Extract the [x, y] coordinate from the center of the cell holding the provided text.  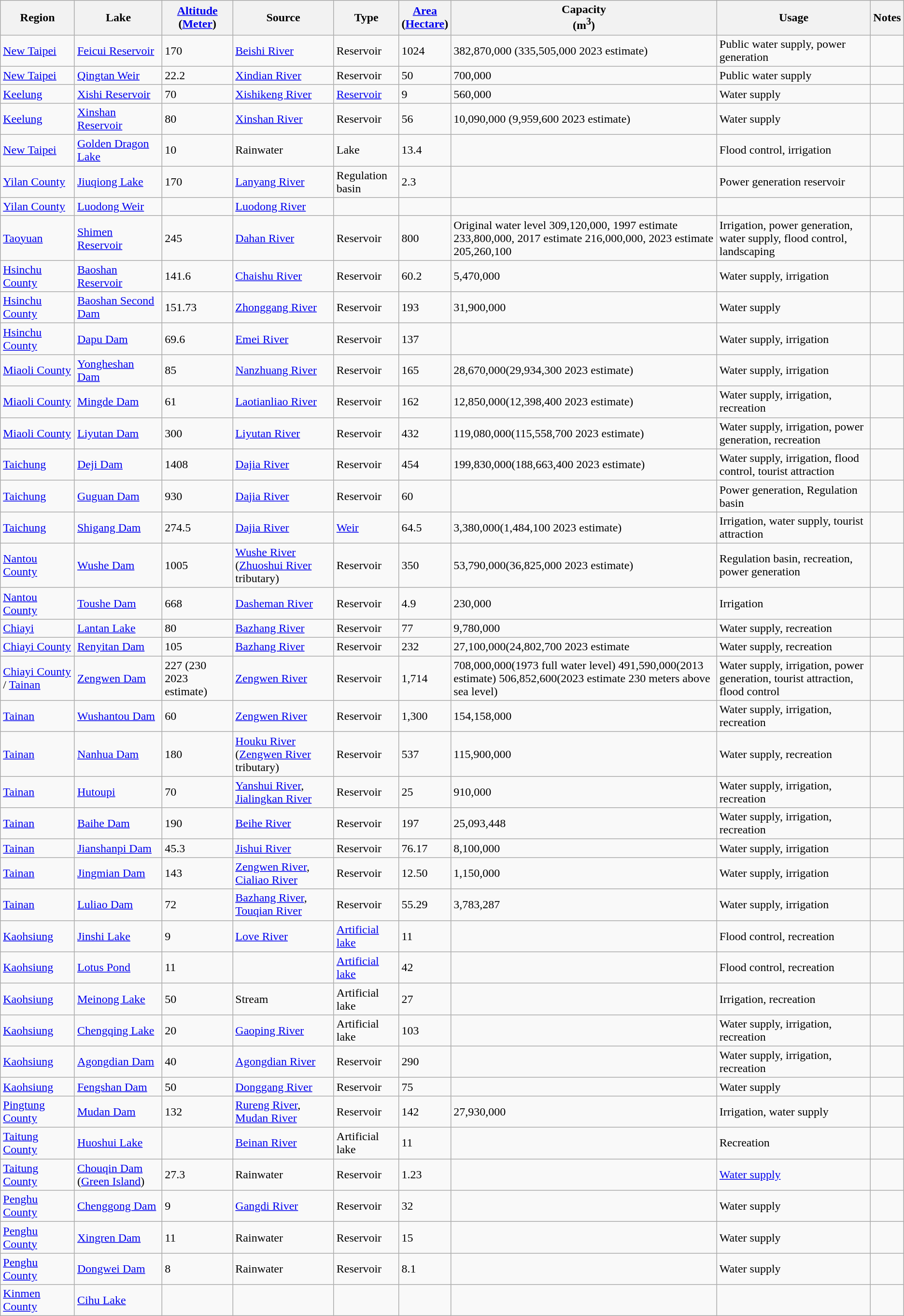
Houku River (Zengwen River tributary) [283, 754]
Water supply, irrigation, power generation, recreation [793, 433]
Zhonggang River [283, 307]
Mingde Dam [118, 402]
Toushe Dam [118, 603]
Kinmen County [38, 1301]
Wushe River (Zhuoshui River tributary) [283, 565]
40 [198, 1062]
22.2 [198, 75]
Power generation, Regulation basin [793, 496]
Laotianliao River [283, 402]
15 [425, 1238]
Jiuqiong Lake [118, 182]
Regulation basin [366, 182]
668 [198, 603]
Original water level 309,120,000, 1997 estimate 233,800,000, 2017 estimate 216,000,000, 2023 estimate 205,260,100 [584, 238]
Jinshi Lake [118, 936]
Liyutan Dam [118, 433]
Love River [283, 936]
Hutoupi [118, 792]
Xishikeng River [283, 94]
Wushantou Dam [118, 716]
85 [198, 370]
Area(Hectare) [425, 18]
Jishui River [283, 848]
2.3 [425, 182]
Public water supply [793, 75]
Deji Dam [118, 465]
132 [198, 1111]
Irrigation, power generation, water supply, flood control, landscaping [793, 238]
76.17 [425, 848]
197 [425, 823]
165 [425, 370]
708,000,000(1973 full water level) 491,590,000(2013 estimate) 506,852,600(2023 estimate 230 meters above sea level) [584, 678]
Beihe River [283, 823]
Taoyuan [38, 238]
69.6 [198, 339]
141.6 [198, 276]
Cihu Lake [118, 1301]
10 [198, 151]
227 (230 2023 estimate) [198, 678]
1,300 [425, 716]
Renyitan Dam [118, 647]
Lanyang River [283, 182]
13.4 [425, 151]
Xindian River [283, 75]
105 [198, 647]
31,900,000 [584, 307]
1,150,000 [584, 873]
Donggang River [283, 1087]
Rureng River, Mudan River [283, 1111]
60.2 [425, 276]
Shigang Dam [118, 528]
Capacity(m3) [584, 18]
115,900,000 [584, 754]
Jianshanpi Dam [118, 848]
Wushe Dam [118, 565]
137 [425, 339]
61 [198, 402]
Nanhua Dam [118, 754]
42 [425, 967]
Guguan Dam [118, 496]
Chouqin Dam (Green Island) [118, 1175]
190 [198, 823]
Meinong Lake [118, 999]
Source [283, 18]
Dongwei Dam [118, 1269]
Jingmian Dam [118, 873]
Luliao Dam [118, 904]
Baoshan Second Dam [118, 307]
230,000 [584, 603]
Feicui Reservoir [118, 50]
Regulation basin, recreation, power generation [793, 565]
20 [198, 1030]
350 [425, 565]
Chenggong Dam [118, 1206]
454 [425, 465]
560,000 [584, 94]
Mudan Dam [118, 1111]
290 [425, 1062]
Chiayi County / Tainan [38, 678]
Luodong River [283, 207]
Chiayi County [38, 647]
Xingren Dam [118, 1238]
Qingtan Weir [118, 75]
Power generation reservoir [793, 182]
72 [198, 904]
Shimen Reservoir [118, 238]
Water supply, irrigation, power generation, tourist attraction, flood control [793, 678]
Yongheshan Dam [118, 370]
27,100,000(24,802,700 2023 estimate [584, 647]
Liyutan River [283, 433]
245 [198, 238]
25,093,448 [584, 823]
Luodong Weir [118, 207]
154,158,000 [584, 716]
Recreation [793, 1143]
Region [38, 18]
910,000 [584, 792]
Water supply, irrigation, flood control, tourist attraction [793, 465]
27,930,000 [584, 1111]
700,000 [584, 75]
Irrigation, water supply, tourist attraction [793, 528]
10,090,000 (9,959,600 2023 estimate) [584, 119]
56 [425, 119]
27.3 [198, 1175]
Fengshan Dam [118, 1087]
3,380,000(1,484,100 2023 estimate) [584, 528]
8,100,000 [584, 848]
Xinshan River [283, 119]
Lotus Pond [118, 967]
Chiayi [38, 628]
143 [198, 873]
45.3 [198, 848]
1005 [198, 565]
151.73 [198, 307]
Weir [366, 528]
Xishi Reservoir [118, 94]
537 [425, 754]
1024 [425, 50]
Xinshan Reservoir [118, 119]
Agongdian River [283, 1062]
Irrigation, water supply [793, 1111]
Nanzhuang River [283, 370]
162 [425, 402]
Lantan Lake [118, 628]
12,850,000(12,398,400 2023 estimate) [584, 402]
Altitude(Meter) [198, 18]
Gaoping River [283, 1030]
Baihe Dam [118, 823]
77 [425, 628]
Chaishu River [283, 276]
Zengwen River, Cialiao River [283, 873]
8 [198, 1269]
Huoshui Lake [118, 1143]
Usage [793, 18]
9,780,000 [584, 628]
Dahan River [283, 238]
Flood control, irrigation [793, 151]
Irrigation [793, 603]
Notes [887, 18]
142 [425, 1111]
1.23 [425, 1175]
Chengqing Lake [118, 1030]
Gangdi River [283, 1206]
180 [198, 754]
25 [425, 792]
Bazhang River, Touqian River [283, 904]
Dapu Dam [118, 339]
930 [198, 496]
800 [425, 238]
27 [425, 999]
75 [425, 1087]
55.29 [425, 904]
3,783,287 [584, 904]
Beishi River [283, 50]
Agongdian Dam [118, 1062]
Beinan River [283, 1143]
1,714 [425, 678]
28,670,000(29,934,300 2023 estimate) [584, 370]
274.5 [198, 528]
Emei River [283, 339]
199,830,000(188,663,400 2023 estimate) [584, 465]
300 [198, 433]
Type [366, 18]
Dasheman River [283, 603]
232 [425, 647]
64.5 [425, 528]
Zengwen Dam [118, 678]
32 [425, 1206]
Golden Dragon Lake [118, 151]
Public water supply, power generation [793, 50]
4.9 [425, 603]
Pingtung County [38, 1111]
Stream [283, 999]
53,790,000(36,825,000 2023 estimate) [584, 565]
Irrigation, recreation [793, 999]
193 [425, 307]
382,870,000 (335,505,000 2023 estimate) [584, 50]
119,080,000(115,558,700 2023 estimate) [584, 433]
Baoshan Reservoir [118, 276]
8.1 [425, 1269]
12.50 [425, 873]
432 [425, 433]
5,470,000 [584, 276]
1408 [198, 465]
103 [425, 1030]
Yanshui River, Jialingkan River [283, 792]
